Locate the cell with the specified text and output its (X, Y) center coordinate. 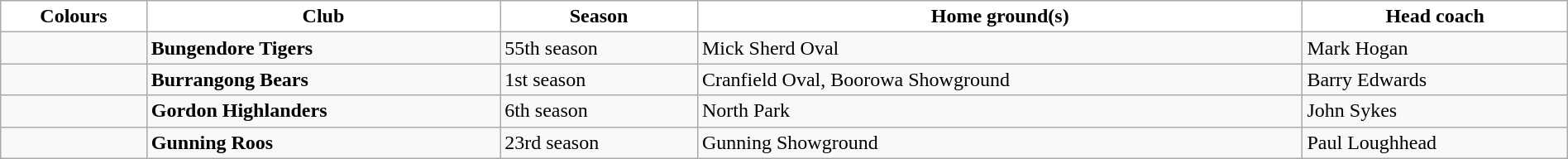
6th season (599, 111)
Gordon Highlanders (323, 111)
Gunning Showground (1000, 142)
Head coach (1435, 17)
Season (599, 17)
Mick Sherd Oval (1000, 48)
55th season (599, 48)
Mark Hogan (1435, 48)
Colours (74, 17)
Home ground(s) (1000, 17)
Burrangong Bears (323, 79)
Bungendore Tigers (323, 48)
Barry Edwards (1435, 79)
Paul Loughhead (1435, 142)
Club (323, 17)
Cranfield Oval, Boorowa Showground (1000, 79)
1st season (599, 79)
John Sykes (1435, 111)
North Park (1000, 111)
Gunning Roos (323, 142)
23rd season (599, 142)
